Provide the [X, Y] coordinate of the cell's center where the given text is located.  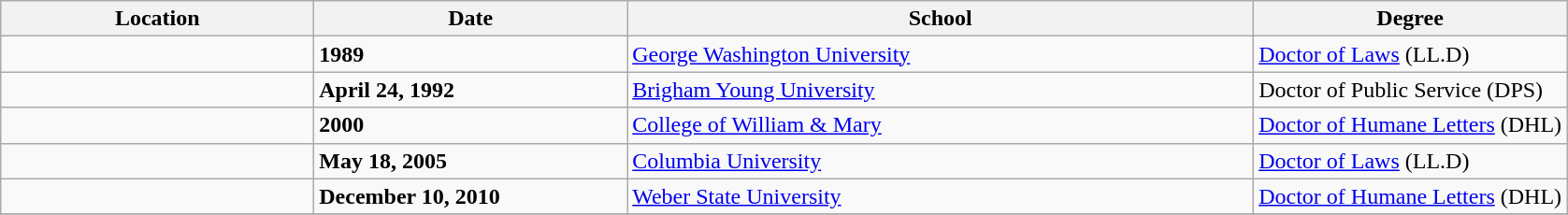
Date [471, 19]
George Washington University [941, 54]
December 10, 2010 [471, 196]
April 24, 1992 [471, 90]
School [941, 19]
1989 [471, 54]
Columbia University [941, 161]
College of William & Mary [941, 125]
2000 [471, 125]
Weber State University [941, 196]
May 18, 2005 [471, 161]
Degree [1410, 19]
Location [157, 19]
Brigham Young University [941, 90]
Doctor of Public Service (DPS) [1410, 90]
